Search for the cell housing the specified text and yield its [x, y] center coordinate. 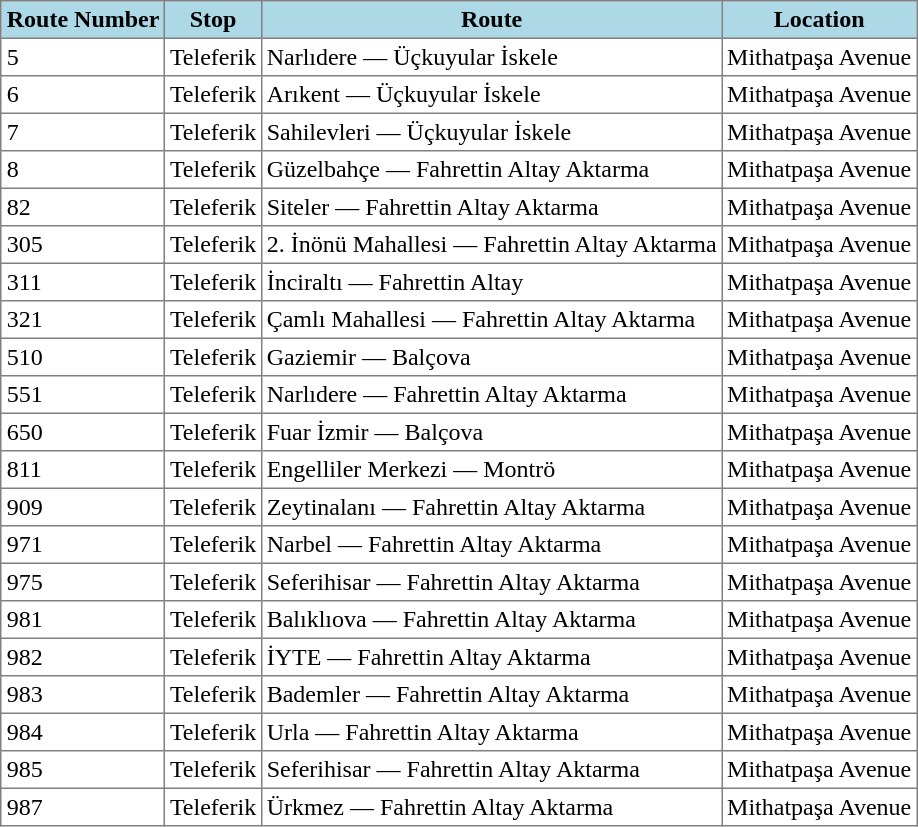
2. İnönü Mahallesi — Fahrettin Altay Aktarma [491, 245]
811 [82, 470]
311 [82, 282]
975 [82, 582]
Balıklıova — Fahrettin Altay Aktarma [491, 620]
Fuar İzmir — Balçova [491, 432]
984 [82, 732]
909 [82, 507]
971 [82, 545]
551 [82, 395]
Route [491, 20]
650 [82, 432]
5 [82, 57]
Ürkmez — Fahrettin Altay Aktarma [491, 807]
983 [82, 695]
982 [82, 657]
Urla — Fahrettin Altay Aktarma [491, 732]
Arıkent — Üçkuyular İskele [491, 95]
Engelliler Merkezi — Montrö [491, 470]
82 [82, 207]
305 [82, 245]
İnciraltı — Fahrettin Altay [491, 282]
Siteler — Fahrettin Altay Aktarma [491, 207]
Sahilevleri — Üçkuyular İskele [491, 132]
510 [82, 357]
İYTE — Fahrettin Altay Aktarma [491, 657]
985 [82, 770]
Location [820, 20]
Zeytinalanı — Fahrettin Altay Aktarma [491, 507]
Gaziemir — Balçova [491, 357]
Stop [214, 20]
Bademler — Fahrettin Altay Aktarma [491, 695]
8 [82, 170]
987 [82, 807]
Narlıdere — Fahrettin Altay Aktarma [491, 395]
Çamlı Mahallesi — Fahrettin Altay Aktarma [491, 320]
Narbel — Fahrettin Altay Aktarma [491, 545]
Narlıdere — Üçkuyular İskele [491, 57]
6 [82, 95]
7 [82, 132]
Güzelbahçe — Fahrettin Altay Aktarma [491, 170]
Route Number [82, 20]
981 [82, 620]
321 [82, 320]
